Detect which cell encompasses the target text, then output its (X, Y) center coordinate. 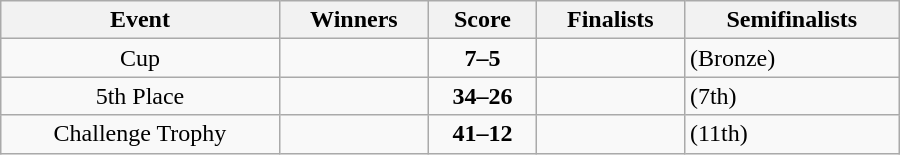
Event (140, 20)
(11th) (792, 134)
Score (483, 20)
(7th) (792, 96)
34–26 (483, 96)
Challenge Trophy (140, 134)
41–12 (483, 134)
7–5 (483, 58)
Semifinalists (792, 20)
Cup (140, 58)
(Bronze) (792, 58)
5th Place (140, 96)
Finalists (610, 20)
Winners (354, 20)
